Determine the (X, Y) coordinate at the center of the cell enclosing the given text.  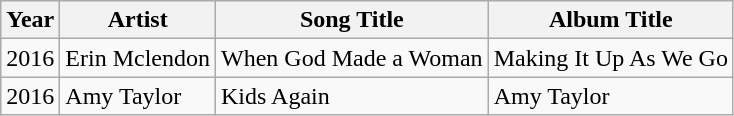
Erin Mclendon (138, 58)
Making It Up As We Go (610, 58)
Album Title (610, 20)
When God Made a Woman (352, 58)
Song Title (352, 20)
Artist (138, 20)
Kids Again (352, 96)
Year (30, 20)
